Provide the (X, Y) coordinate of the cell's center where the given text is located.  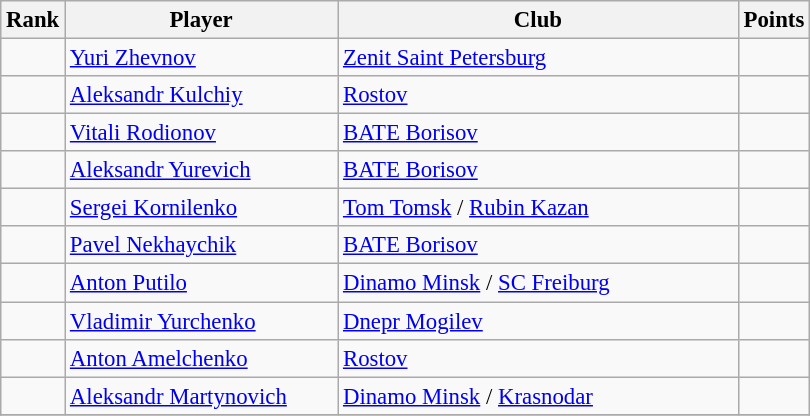
Sergei Kornilenko (202, 208)
Aleksandr Yurevich (202, 170)
Points (774, 20)
Zenit Saint Petersburg (538, 58)
Vladimir Yurchenko (202, 321)
Aleksandr Kulchiy (202, 95)
Yuri Zhevnov (202, 58)
Dinamo Minsk / Krasnodar (538, 396)
Vitali Rodionov (202, 133)
Dnepr Mogilev (538, 321)
Aleksandr Martynovich (202, 396)
Dinamo Minsk / SC Freiburg (538, 283)
Rank (33, 20)
Tom Tomsk / Rubin Kazan (538, 208)
Club (538, 20)
Player (202, 20)
Anton Amelchenko (202, 358)
Anton Putilo (202, 283)
Pavel Nekhaychik (202, 245)
